Detect which cell encompasses the target text, then output its [X, Y] center coordinate. 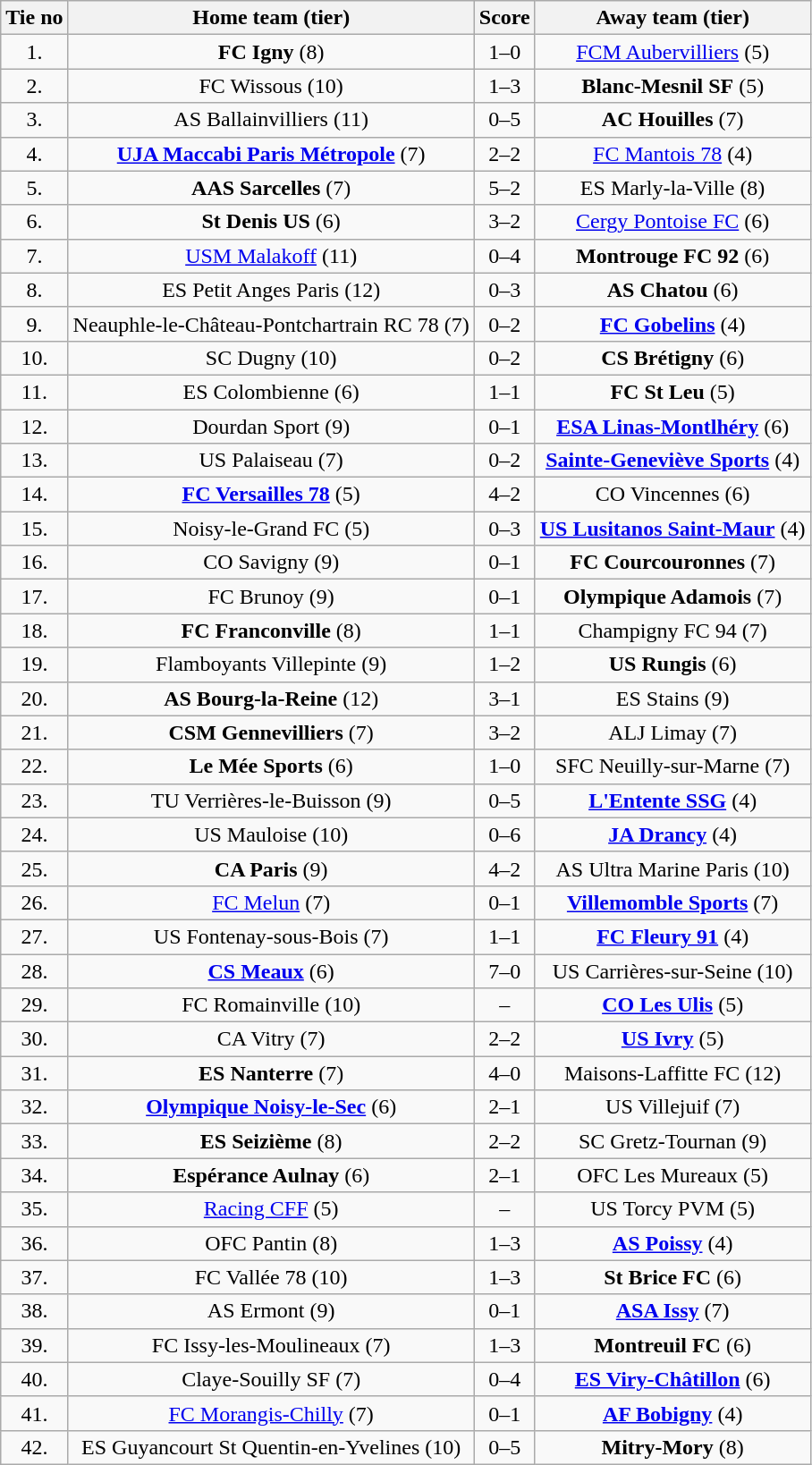
FC Melun (7) [271, 902]
Claye-Souilly SF (7) [271, 1379]
10. [34, 358]
41. [34, 1413]
UJA Maccabi Paris Métropole (7) [271, 154]
16. [34, 563]
4–0 [504, 1073]
USM Malakoff (11) [271, 256]
ES Seizième (8) [271, 1141]
SFC Neuilly-sur-Marne (7) [672, 766]
40. [34, 1379]
37. [34, 1277]
CO Les Ulis (5) [672, 1005]
23. [34, 800]
19. [34, 665]
CO Savigny (9) [271, 563]
JA Drancy (4) [672, 834]
AC Houilles (7) [672, 120]
9. [34, 324]
AF Bobigny (4) [672, 1413]
35. [34, 1209]
18. [34, 631]
1. [34, 52]
2. [34, 86]
17. [34, 597]
TU Verrières-le-Buisson (9) [271, 800]
ALJ Limay (7) [672, 732]
ES Colombienne (6) [271, 392]
CA Vitry (7) [271, 1039]
Montrouge FC 92 (6) [672, 256]
Champigny FC 94 (7) [672, 631]
SC Gretz-Tournan (9) [672, 1141]
FC Issy-les-Moulineaux (7) [271, 1345]
8. [34, 290]
Montreuil FC (6) [672, 1345]
7–0 [504, 970]
34. [34, 1175]
AS Bourg-la-Reine (12) [271, 699]
AS Poissy (4) [672, 1243]
FC Gobelins (4) [672, 324]
FC Morangis-Chilly (7) [271, 1413]
Away team (tier) [672, 18]
ASA Issy (7) [672, 1311]
FC Fleury 91 (4) [672, 936]
AS Ballainvilliers (11) [271, 120]
ES Petit Anges Paris (12) [271, 290]
Espérance Aulnay (6) [271, 1175]
15. [34, 529]
Tie no [34, 18]
5. [34, 188]
0–6 [504, 834]
FC Igny (8) [271, 52]
ES Viry-Châtillon (6) [672, 1379]
FC Brunoy (9) [271, 597]
Neauphle-le-Château-Pontchartrain RC 78 (7) [271, 324]
5–2 [504, 188]
42. [34, 1447]
36. [34, 1243]
22. [34, 766]
US Ivry (5) [672, 1039]
AS Chatou (6) [672, 290]
ES Stains (9) [672, 699]
CS Brétigny (6) [672, 358]
25. [34, 868]
6. [34, 222]
US Rungis (6) [672, 665]
3. [34, 120]
Cergy Pontoise FC (6) [672, 222]
FC Wissous (10) [271, 86]
L'Entente SSG (4) [672, 800]
Noisy-le-Grand FC (5) [271, 529]
US Lusitanos Saint-Maur (4) [672, 529]
24. [34, 834]
28. [34, 970]
Olympique Adamois (7) [672, 597]
FC St Leu (5) [672, 392]
CSM Gennevilliers (7) [271, 732]
OFC Pantin (8) [271, 1243]
Flamboyants Villepinte (9) [271, 665]
FCM Aubervilliers (5) [672, 52]
12. [34, 427]
Home team (tier) [271, 18]
33. [34, 1141]
US Carrières-sur-Seine (10) [672, 970]
US Torcy PVM (5) [672, 1209]
FC Vallée 78 (10) [271, 1277]
ES Guyancourt St Quentin-en-Yvelines (10) [271, 1447]
SC Dugny (10) [271, 358]
ES Nanterre (7) [271, 1073]
US Palaiseau (7) [271, 461]
4. [34, 154]
Dourdan Sport (9) [271, 427]
31. [34, 1073]
FC Courcouronnes (7) [672, 563]
AAS Sarcelles (7) [271, 188]
Le Mée Sports (6) [271, 766]
ESA Linas-Montlhéry (6) [672, 427]
US Villejuif (7) [672, 1107]
3–1 [504, 699]
20. [34, 699]
Villemomble Sports (7) [672, 902]
Olympique Noisy-le-Sec (6) [271, 1107]
7. [34, 256]
FC Romainville (10) [271, 1005]
Blanc-Mesnil SF (5) [672, 86]
26. [34, 902]
OFC Les Mureaux (5) [672, 1175]
St Denis US (6) [271, 222]
Sainte-Geneviève Sports (4) [672, 461]
CA Paris (9) [271, 868]
14. [34, 495]
AS Ultra Marine Paris (10) [672, 868]
FC Mantois 78 (4) [672, 154]
Racing CFF (5) [271, 1209]
AS Ermont (9) [271, 1311]
FC Franconville (8) [271, 631]
21. [34, 732]
CS Meaux (6) [271, 970]
US Fontenay-sous-Bois (7) [271, 936]
29. [34, 1005]
27. [34, 936]
39. [34, 1345]
FC Versailles 78 (5) [271, 495]
32. [34, 1107]
Score [504, 18]
Maisons-Laffitte FC (12) [672, 1073]
Mitry-Mory (8) [672, 1447]
St Brice FC (6) [672, 1277]
1–2 [504, 665]
ES Marly-la-Ville (8) [672, 188]
11. [34, 392]
CO Vincennes (6) [672, 495]
US Mauloise (10) [271, 834]
13. [34, 461]
30. [34, 1039]
38. [34, 1311]
